Output the [x, y] coordinate of the center of the cell containing the given text.  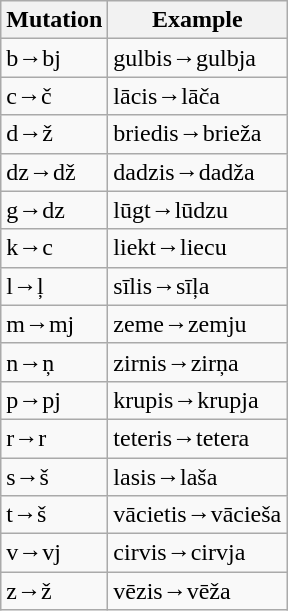
krupis→krupja [198, 400]
t→š [54, 515]
liekt→liecu [198, 248]
n→ņ [54, 362]
s→š [54, 477]
vēzis→vēža [198, 591]
b→bj [54, 58]
d→ž [54, 134]
teteris→tetera [198, 438]
lūgt→lūdzu [198, 210]
c→č [54, 96]
z→ž [54, 591]
l→ļ [54, 286]
Mutation [54, 20]
v→vj [54, 553]
dadzis→dadža [198, 172]
briedis→brieža [198, 134]
lasis→laša [198, 477]
sīlis→sīļa [198, 286]
Example [198, 20]
cirvis→cirvja [198, 553]
r→r [54, 438]
p→pj [54, 400]
vācietis→vācieša [198, 515]
gulbis→gulbja [198, 58]
zirnis→zirņa [198, 362]
zeme→zemju [198, 324]
k→c [54, 248]
lācis→lāča [198, 96]
g→dz [54, 210]
m→mj [54, 324]
dz→dž [54, 172]
